Scan for the cell matching the given text and deliver its (x, y) coordinate at center. 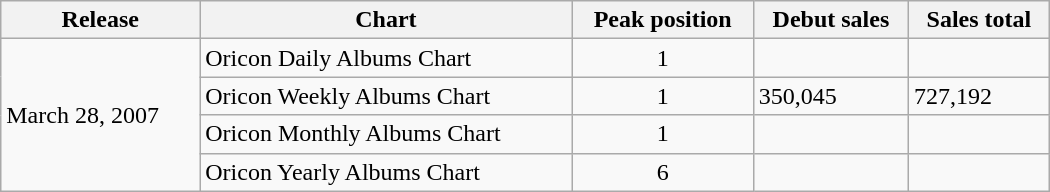
350,045 (830, 96)
Oricon Yearly Albums Chart (386, 172)
Oricon Daily Albums Chart (386, 58)
Release (100, 20)
6 (662, 172)
Oricon Monthly Albums Chart (386, 134)
March 28, 2007 (100, 115)
Chart (386, 20)
727,192 (980, 96)
Debut sales (830, 20)
Sales total (980, 20)
Peak position (662, 20)
Oricon Weekly Albums Chart (386, 96)
